Detect which cell encompasses the target text, then output its (x, y) center coordinate. 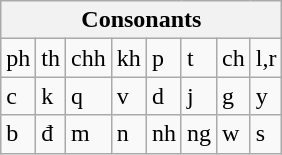
t (198, 58)
s (266, 134)
ch (233, 58)
g (233, 96)
v (128, 96)
l,r (266, 58)
th (51, 58)
q (89, 96)
nh (164, 134)
Consonants (142, 20)
chh (89, 58)
k (51, 96)
b (18, 134)
c (18, 96)
ng (198, 134)
m (89, 134)
w (233, 134)
kh (128, 58)
ph (18, 58)
p (164, 58)
j (198, 96)
y (266, 96)
đ (51, 134)
d (164, 96)
n (128, 134)
